Output the [X, Y] coordinate of the center of the cell containing the given text.  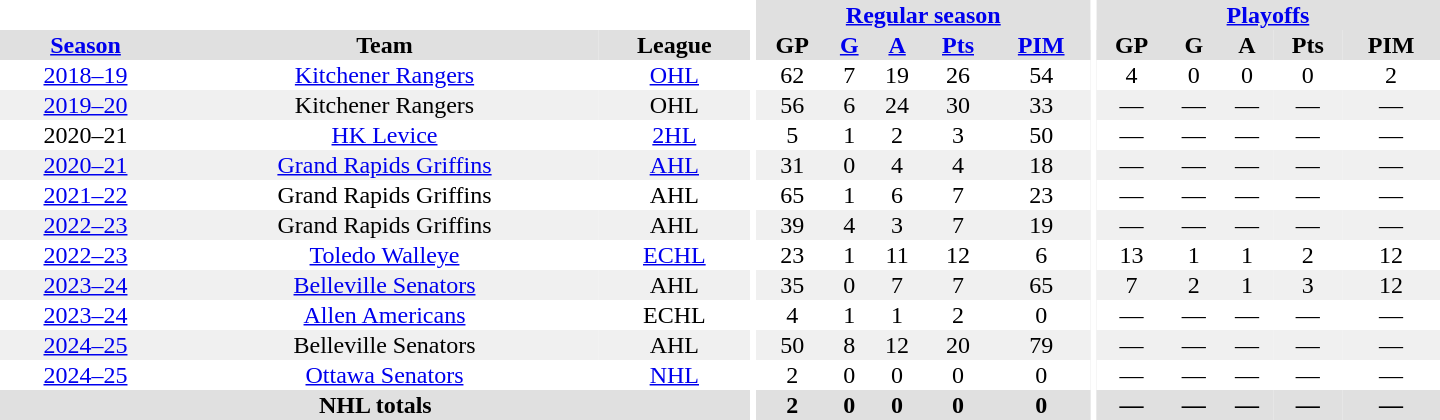
26 [958, 75]
5 [792, 135]
League [674, 45]
30 [958, 105]
33 [1041, 105]
20 [958, 345]
Season [86, 45]
8 [850, 345]
35 [792, 285]
79 [1041, 345]
39 [792, 225]
11 [898, 255]
2019–20 [86, 105]
2021–22 [86, 195]
62 [792, 75]
NHL [674, 375]
Team [384, 45]
Toledo Walleye [384, 255]
54 [1041, 75]
24 [898, 105]
31 [792, 165]
NHL totals [376, 405]
Ottawa Senators [384, 375]
13 [1132, 255]
Playoffs [1268, 15]
56 [792, 105]
18 [1041, 165]
Allen Americans [384, 315]
2018–19 [86, 75]
HK Levice [384, 135]
Regular season [924, 15]
2HL [674, 135]
